From the cell containing the given text, extract its center point as (X, Y) coordinate. 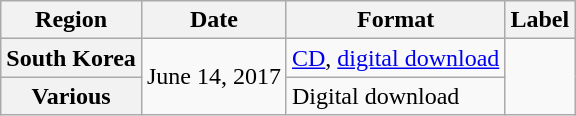
June 14, 2017 (214, 77)
Various (72, 96)
Date (214, 20)
South Korea (72, 58)
Digital download (395, 96)
Format (395, 20)
Label (540, 20)
Region (72, 20)
CD, digital download (395, 58)
